Return the [x, y] coordinate for the center point of the cell that contains the specified text.  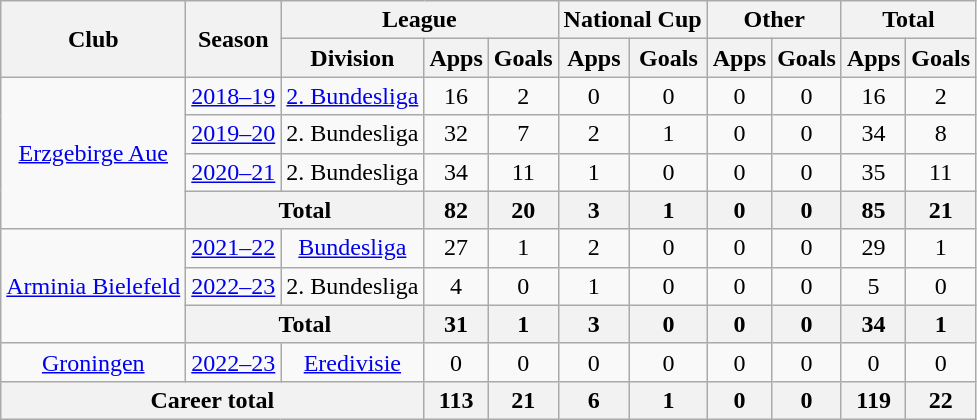
27 [456, 248]
Season [234, 39]
113 [456, 400]
29 [873, 248]
Eredivisie [352, 362]
National Cup [632, 20]
2020–21 [234, 172]
32 [456, 134]
31 [456, 324]
119 [873, 400]
6 [594, 400]
7 [523, 134]
4 [456, 286]
35 [873, 172]
Other [774, 20]
2019–20 [234, 134]
Erzgebirge Aue [94, 153]
20 [523, 210]
Bundesliga [352, 248]
8 [941, 134]
22 [941, 400]
Groningen [94, 362]
Career total [212, 400]
5 [873, 286]
League [420, 20]
85 [873, 210]
Arminia Bielefeld [94, 286]
2018–19 [234, 96]
Club [94, 39]
82 [456, 210]
2021–22 [234, 248]
Division [352, 58]
